Locate the cell with the specified text and output its (x, y) center coordinate. 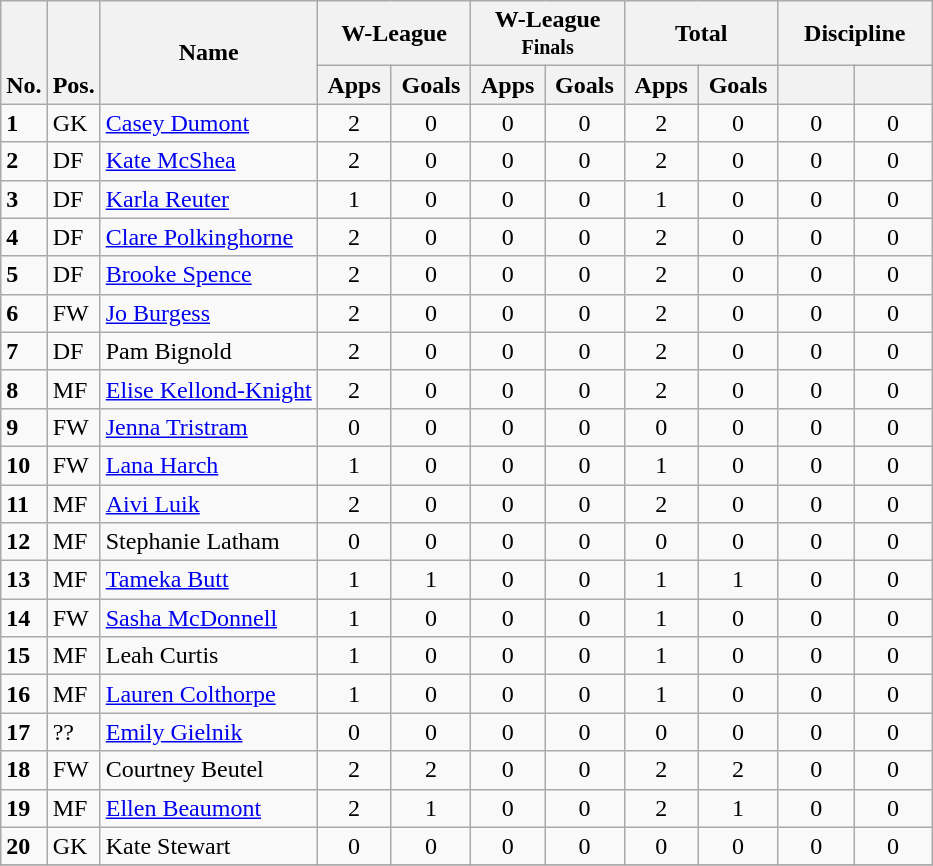
Brooke Spence (208, 275)
W-League (394, 34)
17 (24, 732)
12 (24, 542)
Tameka Butt (208, 580)
Jenna Tristram (208, 427)
15 (24, 656)
Name (208, 52)
Discipline (855, 34)
Elise Kellond-Knight (208, 389)
8 (24, 389)
3 (24, 199)
Total (701, 34)
No. (24, 52)
Jo Burgess (208, 313)
Ellen Beaumont (208, 808)
Stephanie Latham (208, 542)
16 (24, 694)
6 (24, 313)
Lauren Colthorpe (208, 694)
Casey Dumont (208, 123)
9 (24, 427)
14 (24, 618)
Kate Stewart (208, 846)
Aivi Luik (208, 503)
10 (24, 465)
7 (24, 351)
11 (24, 503)
18 (24, 770)
Leah Curtis (208, 656)
5 (24, 275)
19 (24, 808)
Kate McShea (208, 161)
Emily Gielnik (208, 732)
?? (74, 732)
Karla Reuter (208, 199)
Sasha McDonnell (208, 618)
4 (24, 237)
Pos. (74, 52)
Clare Polkinghorne (208, 237)
Pam Bignold (208, 351)
13 (24, 580)
Courtney Beutel (208, 770)
Lana Harch (208, 465)
W-LeagueFinals (548, 34)
20 (24, 846)
